From the cell containing the given text, extract its center point as [X, Y] coordinate. 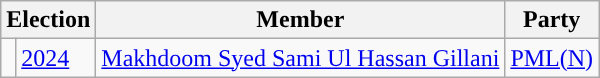
Member [300, 20]
Party [552, 20]
PML(N) [552, 58]
Election [48, 20]
2024 [56, 58]
Makhdoom Syed Sami Ul Hassan Gillani [300, 58]
